Find where the given text appears and provide that cell's center as (x, y) coordinate. 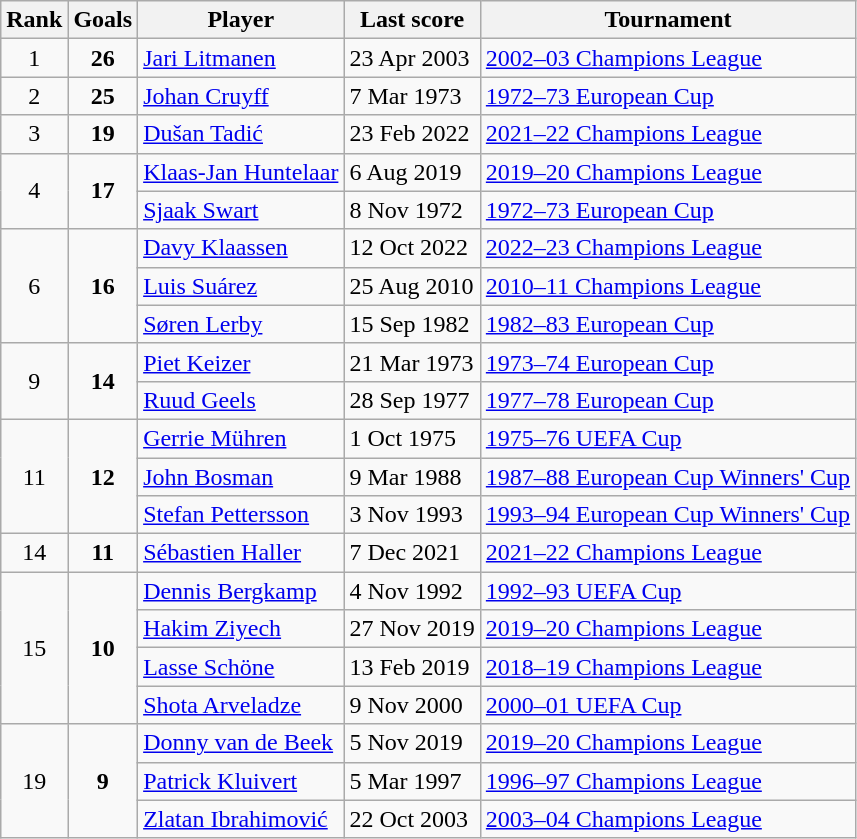
2003–04 Champions League (668, 819)
Stefan Pettersson (241, 515)
Søren Lerby (241, 324)
Gerrie Mühren (241, 438)
13 Feb 2019 (412, 667)
Davy Klaassen (241, 248)
4 (34, 191)
2018–19 Champions League (668, 667)
2010–11 Champions League (668, 286)
Sjaak Swart (241, 210)
1 Oct 1975 (412, 438)
Rank (34, 20)
25 Aug 2010 (412, 286)
5 Mar 1997 (412, 781)
9 Nov 2000 (412, 705)
Jari Litmanen (241, 58)
Hakim Ziyech (241, 629)
27 Nov 2019 (412, 629)
Sébastien Haller (241, 553)
1987–88 European Cup Winners' Cup (668, 477)
28 Sep 1977 (412, 400)
12 Oct 2022 (412, 248)
23 Apr 2003 (412, 58)
17 (103, 191)
Luis Suárez (241, 286)
16 (103, 286)
1 (34, 58)
1992–93 UEFA Cup (668, 591)
Klaas-Jan Huntelaar (241, 172)
26 (103, 58)
Tournament (668, 20)
Dennis Bergkamp (241, 591)
7 Mar 1973 (412, 96)
Last score (412, 20)
Piet Keizer (241, 362)
9 Mar 1988 (412, 477)
1975–76 UEFA Cup (668, 438)
2 (34, 96)
22 Oct 2003 (412, 819)
3 Nov 1993 (412, 515)
12 (103, 476)
1982–83 European Cup (668, 324)
Donny van de Beek (241, 743)
Player (241, 20)
10 (103, 648)
Ruud Geels (241, 400)
3 (34, 134)
Patrick Kluivert (241, 781)
23 Feb 2022 (412, 134)
15 (34, 648)
Zlatan Ibrahimović (241, 819)
1977–78 European Cup (668, 400)
2000–01 UEFA Cup (668, 705)
8 Nov 1972 (412, 210)
15 Sep 1982 (412, 324)
Dušan Tadić (241, 134)
2022–23 Champions League (668, 248)
2002–03 Champions League (668, 58)
1996–97 Champions League (668, 781)
6 (34, 286)
7 Dec 2021 (412, 553)
21 Mar 1973 (412, 362)
25 (103, 96)
Johan Cruyff (241, 96)
Lasse Schöne (241, 667)
6 Aug 2019 (412, 172)
John Bosman (241, 477)
1993–94 European Cup Winners' Cup (668, 515)
Goals (103, 20)
5 Nov 2019 (412, 743)
4 Nov 1992 (412, 591)
1973–74 European Cup (668, 362)
Shota Arveladze (241, 705)
